From the cell containing the given text, extract its center point as [X, Y] coordinate. 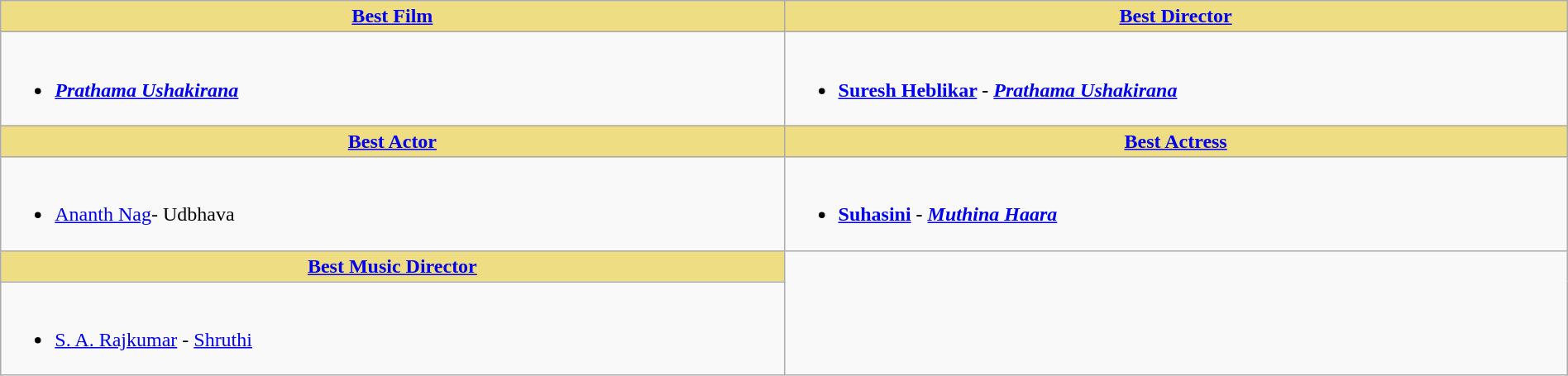
Best Music Director [392, 266]
S. A. Rajkumar - Shruthi [392, 329]
Best Film [392, 17]
Suresh Heblikar - Prathama Ushakirana [1176, 79]
Best Actor [392, 141]
Ananth Nag- Udbhava [392, 203]
Suhasini - Muthina Haara [1176, 203]
Best Actress [1176, 141]
Prathama Ushakirana [392, 79]
Best Director [1176, 17]
